Determine the [X, Y] coordinate at the center of the cell enclosing the given text.  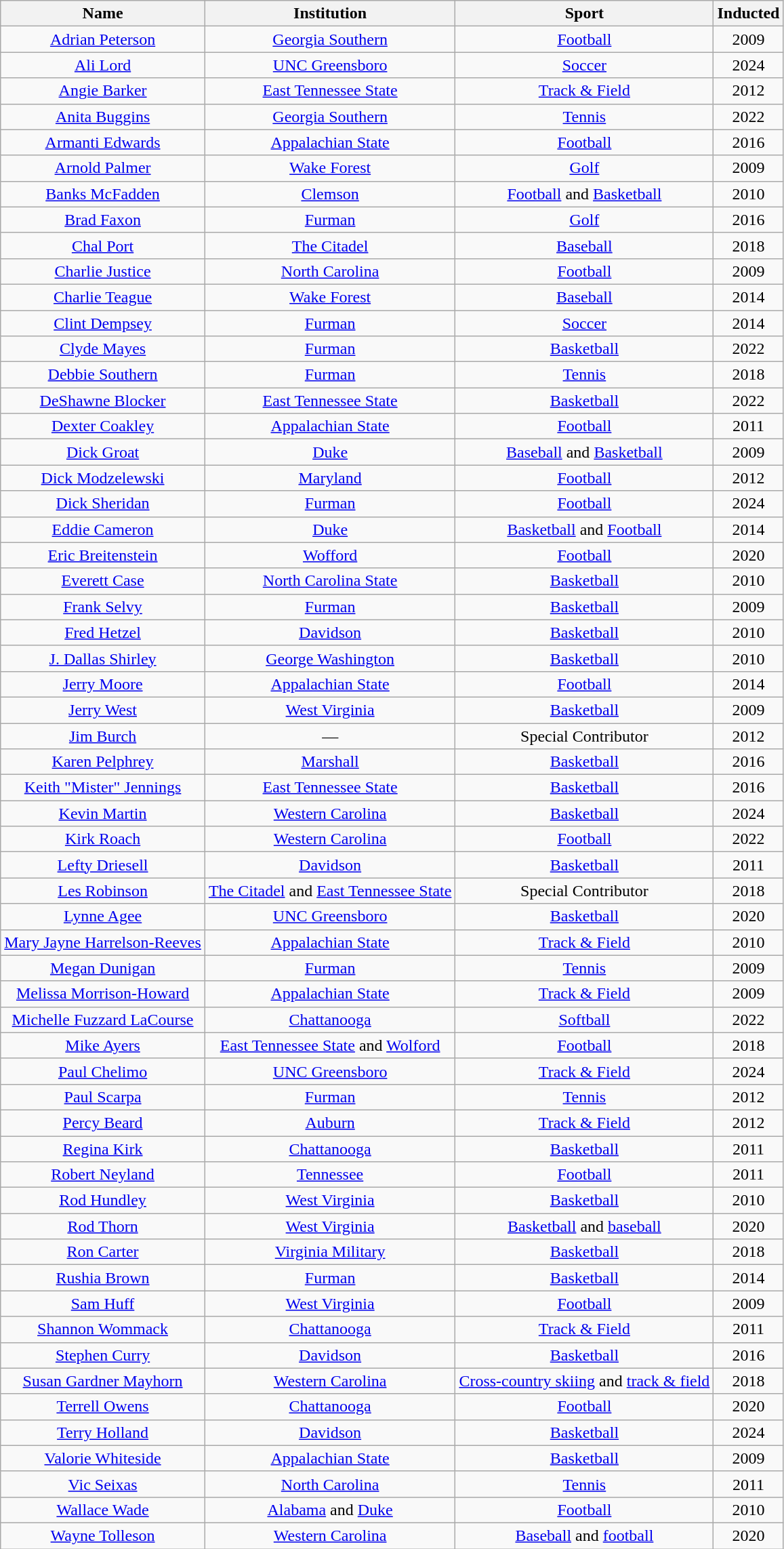
Banks McFadden [103, 194]
North Carolina State [330, 581]
Charlie Teague [103, 297]
Dick Sheridan [103, 504]
Adrian Peterson [103, 39]
Basketball and Football [584, 529]
Everett Case [103, 581]
Charlie Justice [103, 271]
Debbie Southern [103, 375]
Megan Dunigan [103, 968]
Ron Carter [103, 1252]
Sam Huff [103, 1304]
Wofford [330, 555]
Maryland [330, 478]
Sport [584, 14]
The Citadel and East Tennessee State [330, 891]
Frank Selvy [103, 607]
Institution [330, 14]
Karen Pelphrey [103, 762]
Keith "Mister" Jennings [103, 788]
Softball [584, 1020]
Auburn [330, 1123]
Virginia Military [330, 1252]
Tennessee [330, 1175]
Melissa Morrison-Howard [103, 994]
Valorie Whiteside [103, 1458]
Rod Thorn [103, 1226]
Dick Modzelewski [103, 478]
Paul Scarpa [103, 1097]
Clint Dempsey [103, 323]
Kirk Roach [103, 839]
Terrell Owens [103, 1407]
Clemson [330, 194]
Wayne Tolleson [103, 1535]
Armanti Edwards [103, 142]
Regina Kirk [103, 1149]
Terry Holland [103, 1432]
Clyde Mayes [103, 349]
Susan Gardner Mayhorn [103, 1381]
Mary Jayne Harrelson-Reeves [103, 942]
Paul Chelimo [103, 1071]
Chal Port [103, 245]
Lefty Driesell [103, 865]
Dick Groat [103, 452]
Robert Neyland [103, 1175]
Eddie Cameron [103, 529]
Arnold Palmer [103, 168]
Stephen Curry [103, 1355]
Fred Hetzel [103, 632]
DeShawne Blocker [103, 401]
Rushia Brown [103, 1278]
Michelle Fuzzard LaCourse [103, 1020]
Name [103, 14]
Marshall [330, 762]
Kevin Martin [103, 813]
East Tennessee State and Wolford [330, 1045]
Inducted [748, 14]
Anita Buggins [103, 117]
Jim Burch [103, 736]
Percy Beard [103, 1123]
J. Dallas Shirley [103, 658]
Shannon Wommack [103, 1329]
Angie Barker [103, 91]
Baseball and football [584, 1535]
Vic Seixas [103, 1484]
The Citadel [330, 245]
Jerry West [103, 710]
Dexter Coakley [103, 426]
Rod Hundley [103, 1201]
Cross-country skiing and track & field [584, 1381]
Les Robinson [103, 891]
Basketball and baseball [584, 1226]
Ali Lord [103, 65]
Eric Breitenstein [103, 555]
Baseball and Basketball [584, 452]
Lynne Agee [103, 917]
Jerry Moore [103, 684]
Mike Ayers [103, 1045]
Wallace Wade [103, 1510]
Alabama and Duke [330, 1510]
— [330, 736]
Brad Faxon [103, 220]
Football and Basketball [584, 194]
George Washington [330, 658]
